Return [x, y] of the center of cell containing provided text 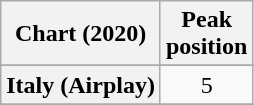
Italy (Airplay) [81, 85]
Chart (2020) [81, 34]
Peakposition [206, 34]
5 [206, 85]
